Pinpoint the cell where the given text exists, returning its (x, y) midpoint coordinate. 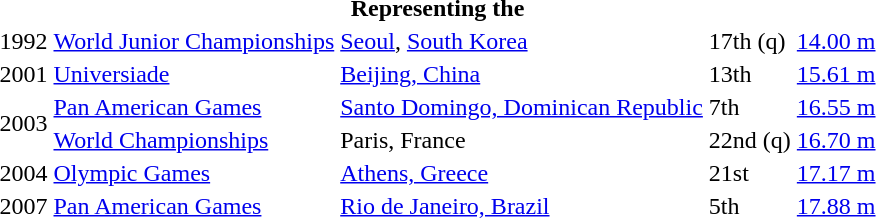
22nd (q) (750, 140)
Athens, Greece (522, 173)
Seoul, South Korea (522, 41)
13th (750, 74)
Santo Domingo, Dominican Republic (522, 107)
World Championships (194, 140)
Pan American Games (194, 107)
Universiade (194, 74)
17th (q) (750, 41)
Paris, France (522, 140)
World Junior Championships (194, 41)
Olympic Games (194, 173)
21st (750, 173)
Beijing, China (522, 74)
7th (750, 107)
